Scan for the cell matching the given text and deliver its [x, y] coordinate at center. 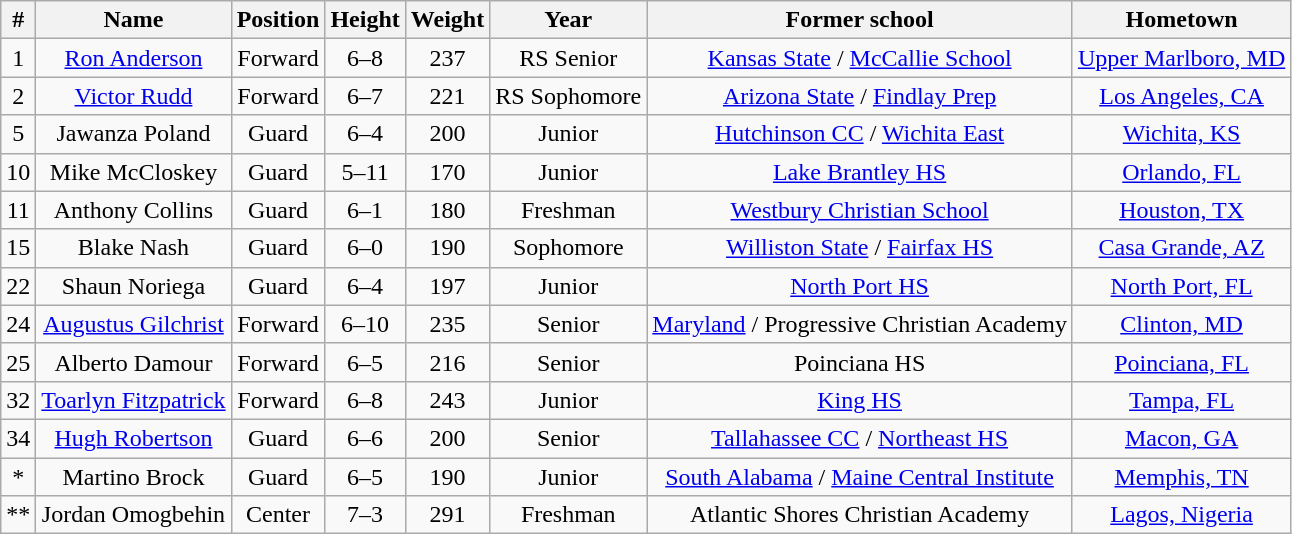
Maryland / Progressive Christian Academy [860, 324]
Toarlyn Fitzpatrick [134, 400]
7–3 [365, 515]
235 [447, 324]
# [18, 20]
Blake Nash [134, 248]
Augustus Gilchrist [134, 324]
Tallahassee CC / Northeast HS [860, 438]
Casa Grande, AZ [1181, 248]
Williston State / Fairfax HS [860, 248]
RS Sophomore [568, 96]
Memphis, TN [1181, 477]
Poinciana HS [860, 362]
Jawanza Poland [134, 134]
Los Angeles, CA [1181, 96]
Hutchinson CC / Wichita East [860, 134]
Upper Marlboro, MD [1181, 58]
10 [18, 172]
Tampa, FL [1181, 400]
Name [134, 20]
Westbury Christian School [860, 210]
Houston, TX [1181, 210]
Orlando, FL [1181, 172]
5–11 [365, 172]
** [18, 515]
11 [18, 210]
Clinton, MD [1181, 324]
Macon, GA [1181, 438]
6–1 [365, 210]
Position [278, 20]
* [18, 477]
216 [447, 362]
Shaun Noriega [134, 286]
Height [365, 20]
Martino Brock [134, 477]
291 [447, 515]
Arizona State / Findlay Prep [860, 96]
Year [568, 20]
197 [447, 286]
6–10 [365, 324]
22 [18, 286]
24 [18, 324]
Hugh Robertson [134, 438]
221 [447, 96]
Victor Rudd [134, 96]
25 [18, 362]
6–6 [365, 438]
34 [18, 438]
15 [18, 248]
RS Senior [568, 58]
2 [18, 96]
Weight [447, 20]
King HS [860, 400]
32 [18, 400]
Jordan Omogbehin [134, 515]
Lake Brantley HS [860, 172]
North Port HS [860, 286]
180 [447, 210]
170 [447, 172]
Former school [860, 20]
Atlantic Shores Christian Academy [860, 515]
Alberto Damour [134, 362]
5 [18, 134]
243 [447, 400]
6–7 [365, 96]
Hometown [1181, 20]
Wichita, KS [1181, 134]
1 [18, 58]
North Port, FL [1181, 286]
6–0 [365, 248]
Poinciana, FL [1181, 362]
South Alabama / Maine Central Institute [860, 477]
Lagos, Nigeria [1181, 515]
237 [447, 58]
Mike McCloskey [134, 172]
Kansas State / McCallie School [860, 58]
Sophomore [568, 248]
Anthony Collins [134, 210]
Center [278, 515]
Ron Anderson [134, 58]
